Capture the cell that displays the provided text and extract its (x, y) central coordinate. 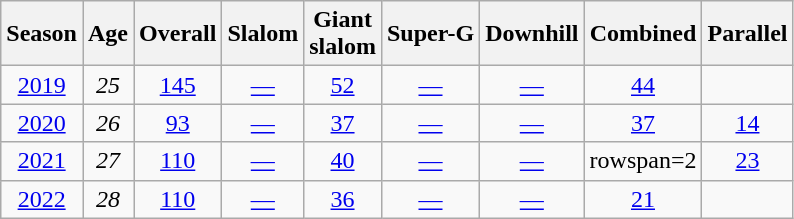
2022 (42, 199)
44 (643, 85)
25 (108, 85)
Season (42, 34)
28 (108, 199)
36 (343, 199)
40 (343, 161)
14 (748, 123)
23 (748, 161)
2020 (42, 123)
27 (108, 161)
Parallel (748, 34)
Overall (178, 34)
Age (108, 34)
52 (343, 85)
2021 (42, 161)
Giantslalom (343, 34)
Downhill (532, 34)
26 (108, 123)
rowspan=2 (643, 161)
93 (178, 123)
Super-G (430, 34)
Combined (643, 34)
2019 (42, 85)
Slalom (263, 34)
145 (178, 85)
21 (643, 199)
